Determine the [x, y] coordinate at the center of the cell enclosing the given text.  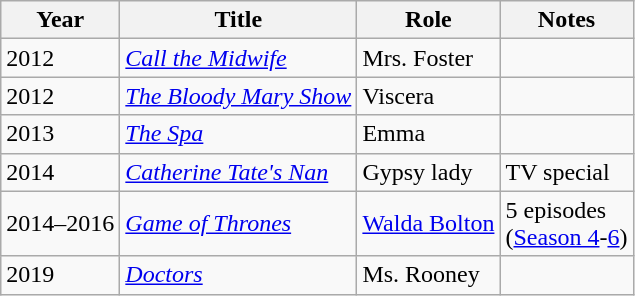
Notes [566, 20]
The Bloody Mary Show [238, 96]
Role [428, 20]
2019 [60, 275]
Title [238, 20]
Mrs. Foster [428, 58]
Walda Bolton [428, 224]
Doctors [238, 275]
Emma [428, 134]
Ms. Rooney [428, 275]
2013 [60, 134]
5 episodes (Season 4-6) [566, 224]
TV special [566, 172]
Catherine Tate's Nan [238, 172]
Call the Midwife [238, 58]
2014–2016 [60, 224]
Game of Thrones [238, 224]
Viscera [428, 96]
The Spa [238, 134]
Year [60, 20]
2014 [60, 172]
Gypsy lady [428, 172]
